Extract the (X, Y) coordinate from the center of the cell holding the provided text.  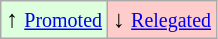
↓ Relegated (162, 20)
↑ Promoted (54, 20)
